Search for the cell housing the specified text and yield its [x, y] center coordinate. 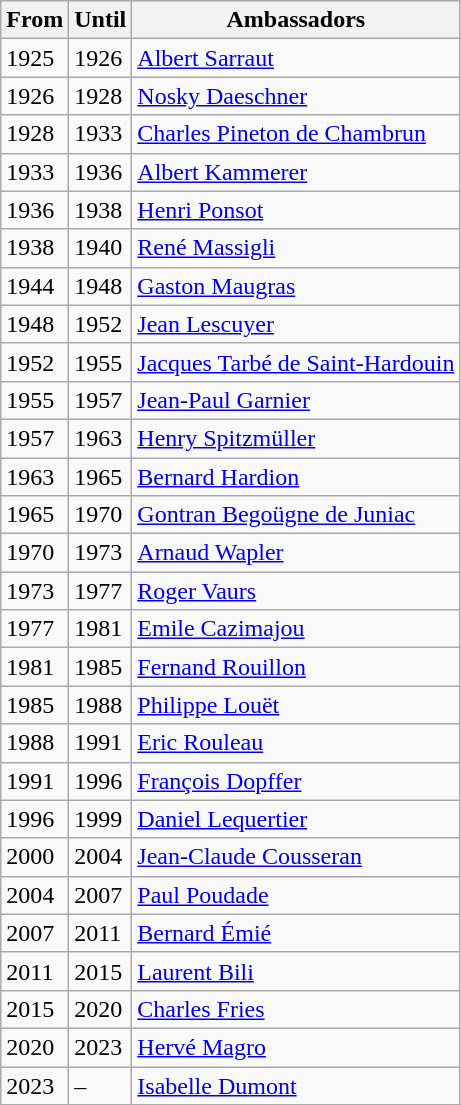
1925 [35, 58]
1999 [100, 819]
Albert Sarraut [296, 58]
Philippe Louët [296, 705]
François Dopffer [296, 781]
2000 [35, 857]
Charles Pineton de Chambrun [296, 134]
Hervé Magro [296, 1047]
Bernard Émié [296, 933]
Ambassadors [296, 20]
Eric Rouleau [296, 743]
1944 [35, 286]
Jean Lescuyer [296, 324]
Gaston Maugras [296, 286]
Jacques Tarbé de Saint-Hardouin [296, 362]
Daniel Lequertier [296, 819]
Charles Fries [296, 1009]
René Massigli [296, 248]
Henri Ponsot [296, 210]
Bernard Hardion [296, 477]
Paul Poudade [296, 895]
Until [100, 20]
Henry Spitzmüller [296, 438]
Fernand Rouillon [296, 667]
Gontran Begoügne de Juniac [296, 515]
Jean-Paul Garnier [296, 400]
Albert Kammerer [296, 172]
– [100, 1085]
1940 [100, 248]
Nosky Daeschner [296, 96]
Emile Cazimajou [296, 629]
Roger Vaurs [296, 591]
Jean-Claude Cousseran [296, 857]
From [35, 20]
Isabelle Dumont [296, 1085]
Laurent Bili [296, 971]
Arnaud Wapler [296, 553]
